Detect which cell encompasses the target text, then output its (x, y) center coordinate. 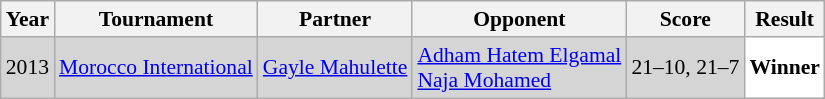
Adham Hatem Elgamal Naja Mohamed (519, 68)
Year (28, 19)
Partner (336, 19)
Morocco International (156, 68)
21–10, 21–7 (685, 68)
Opponent (519, 19)
Result (784, 19)
Score (685, 19)
Gayle Mahulette (336, 68)
2013 (28, 68)
Tournament (156, 19)
Winner (784, 68)
